Provide the (X, Y) coordinate of the cell's center where the given text is located.  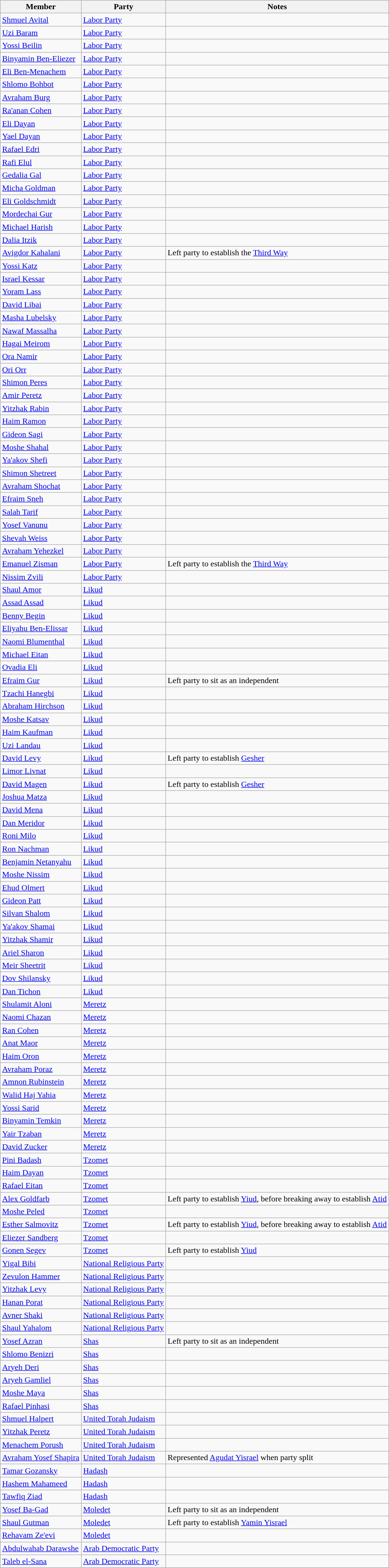
Ran Cohen (41, 1030)
Eli Goldschmidt (41, 201)
Abraham Hirchson (41, 706)
Avraham Yehezkel (41, 551)
Hashem Mahameed (41, 1484)
Ovadia Eli (41, 667)
Menachem Porush (41, 1445)
Shaul Gutman (41, 1522)
Haim Oron (41, 1056)
Taleb el-Sana (41, 1561)
Nawaf Massalha (41, 330)
Yossi Beilin (41, 46)
Ya'akov Shamai (41, 926)
Benny Begin (41, 616)
Silvan Shalom (41, 914)
Yosef Azran (41, 1341)
Roni Milo (41, 836)
Moshe Nissim (41, 875)
Michael Harish (41, 227)
Ori Orr (41, 369)
Ron Nachman (41, 849)
Assad Assad (41, 603)
Moshe Shahal (41, 447)
Shmuel Halpert (41, 1419)
Efraim Gur (41, 680)
Michael Eitan (41, 654)
Shlomo Bohbot (41, 84)
Israel Kessar (41, 279)
Benjamin Netanyahu (41, 862)
Anat Maor (41, 1043)
David Levy (41, 758)
Tawfiq Ziad (41, 1497)
Yigal Bibi (41, 1263)
Haim Dayan (41, 1173)
Yosef Ba-Gad (41, 1509)
Dov Shilansky (41, 978)
Party (124, 7)
Mordechai Gur (41, 214)
Haim Ramon (41, 421)
Represented Agudat Yisrael when party split (277, 1458)
Avraham Poraz (41, 1069)
Eli Dayan (41, 123)
Ariel Sharon (41, 952)
Left party to establish Yiud (277, 1250)
Eliyahu Ben-Elissar (41, 629)
Yoram Lass (41, 292)
Micha Goldman (41, 188)
Yitzhak Peretz (41, 1432)
Uzi Baram (41, 33)
Meir Sheetrit (41, 965)
Yitzhak Rabin (41, 408)
Avner Shaki (41, 1315)
Moshe Peled (41, 1212)
Member (41, 7)
Avigdor Kahalani (41, 253)
Zevulon Hammer (41, 1276)
Rafi Elul (41, 162)
Salah Tarif (41, 512)
Moshe Maya (41, 1393)
Shaul Yahalom (41, 1328)
Binyamin Ben-Eliezer (41, 59)
Joshua Matza (41, 797)
Ra'anan Cohen (41, 110)
Yair Tzaban (41, 1134)
Yossi Sarid (41, 1108)
Shimon Peres (41, 383)
Binyamin Temkin (41, 1121)
Yitzhak Levy (41, 1289)
Limor Livnat (41, 771)
Yitzhak Shamir (41, 939)
Pini Badash (41, 1160)
Walid Haj Yahia (41, 1095)
Nissim Zvili (41, 577)
Ehud Olmert (41, 888)
David Zucker (41, 1147)
Dalia Itzik (41, 240)
Shlomo Benizri (41, 1354)
Notes (277, 7)
Aryeh Deri (41, 1367)
Avraham Shochat (41, 486)
Tamar Gozansky (41, 1471)
Rafael Pinhasi (41, 1406)
Shaul Amor (41, 590)
Rafael Eitan (41, 1185)
Shimon Shetreet (41, 473)
Masha Lubelsky (41, 318)
Gideon Patt (41, 901)
Gedalia Gal (41, 175)
Amnon Rubinstein (41, 1082)
Dan Meridor (41, 823)
Gideon Sagi (41, 434)
Avraham Burg (41, 97)
Haim Kaufman (41, 732)
Amir Peretz (41, 395)
Avraham Yosef Shapira (41, 1458)
Moshe Katsav (41, 719)
Efraim Sneh (41, 499)
Hanan Porat (41, 1302)
Ora Namir (41, 356)
Abdulwahab Darawshe (41, 1548)
Naomi Chazan (41, 1017)
Ya'akov Shefi (41, 460)
Shevah Weiss (41, 538)
Alex Goldfarb (41, 1198)
Yosef Vanunu (41, 525)
Hagai Meirom (41, 343)
Esther Salmovitz (41, 1225)
David Libai (41, 305)
Gonen Segev (41, 1250)
Uzi Landau (41, 745)
Yael Dayan (41, 136)
Yossi Katz (41, 266)
Left party to establish Yamin Yisrael (277, 1522)
David Mena (41, 810)
Rehavam Ze'evi (41, 1535)
Eli Ben-Menachem (41, 71)
Rafael Edri (41, 149)
Eliezer Sandberg (41, 1238)
Tzachi Hanegbi (41, 693)
Shulamit Aloni (41, 1004)
David Magen (41, 784)
Emanuel Zisman (41, 564)
Naomi Blumenthal (41, 642)
Dan Tichon (41, 991)
Aryeh Gamliel (41, 1380)
Shmuel Avital (41, 20)
